Pinpoint the cell where the given text exists, returning its (X, Y) midpoint coordinate. 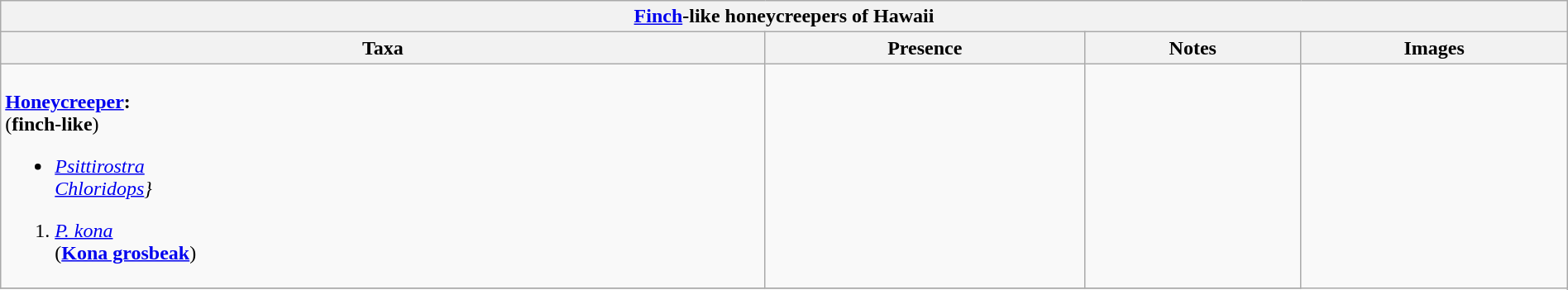
Finch-like honeycreepers of Hawaii (784, 17)
Presence (925, 48)
Taxa (383, 48)
Notes (1193, 48)
Images (1434, 48)
Honeycreeper:(finch-like)PsittirostraChloridops}P. kona(Kona grosbeak) (383, 176)
